Locate the cell with the specified text and output its [X, Y] center coordinate. 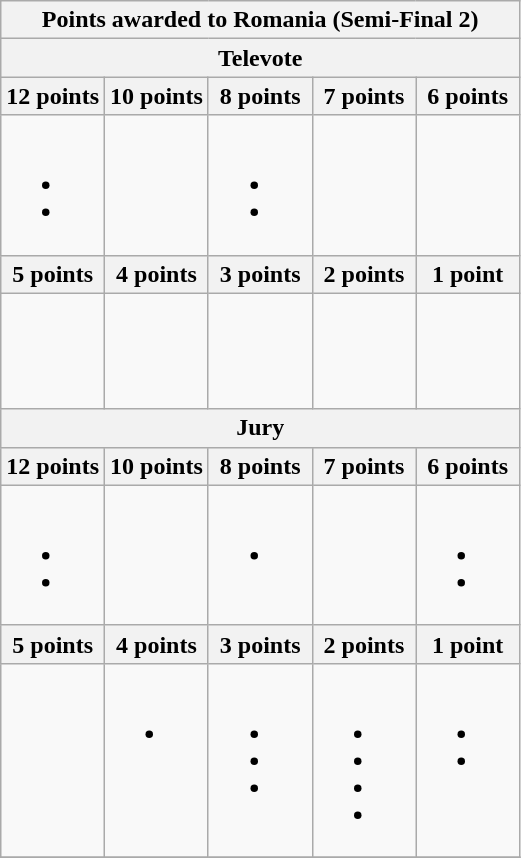
Points awarded to Romania (Semi-Final 2) [260, 20]
Jury [260, 428]
Televote [260, 58]
